Identify which cell holds the provided text, then report its [x, y] central coordinate. 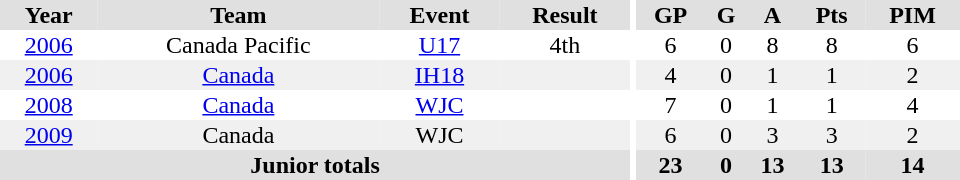
4th [566, 45]
2008 [48, 105]
U17 [439, 45]
Result [566, 15]
Year [48, 15]
2009 [48, 135]
Canada Pacific [238, 45]
G [726, 15]
Junior totals [315, 165]
7 [670, 105]
Pts [832, 15]
Team [238, 15]
GP [670, 15]
IH18 [439, 75]
23 [670, 165]
14 [912, 165]
PIM [912, 15]
A [773, 15]
Event [439, 15]
